Extract the (X, Y) coordinate from the center of the cell holding the provided text.  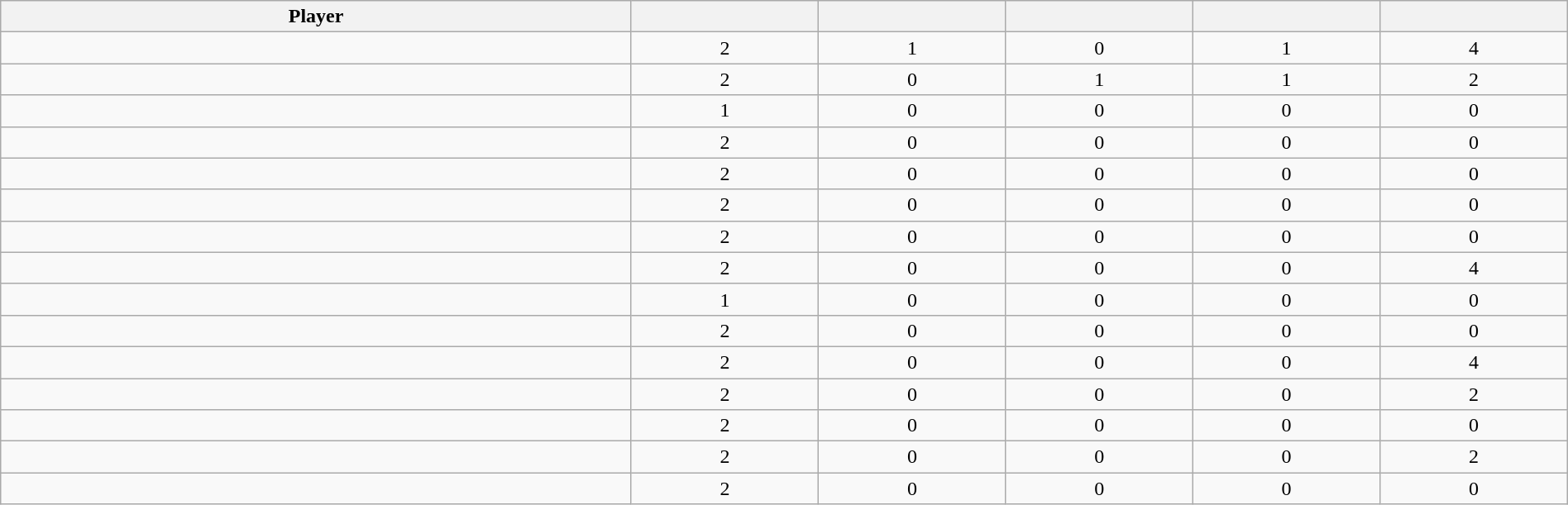
Player (316, 17)
